Scan for the cell matching the given text and deliver its [X, Y] coordinate at center. 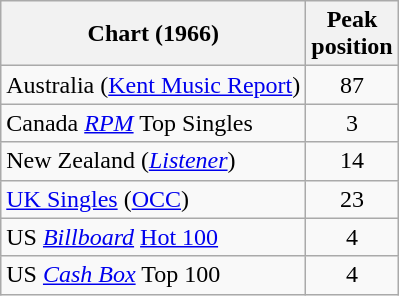
US Billboard Hot 100 [154, 237]
23 [352, 199]
3 [352, 123]
Australia (Kent Music Report) [154, 85]
New Zealand (Listener) [154, 161]
Peakposition [352, 34]
87 [352, 85]
US Cash Box Top 100 [154, 275]
14 [352, 161]
Chart (1966) [154, 34]
Canada RPM Top Singles [154, 123]
UK Singles (OCC) [154, 199]
